Capture the cell that displays the provided text and extract its [x, y] central coordinate. 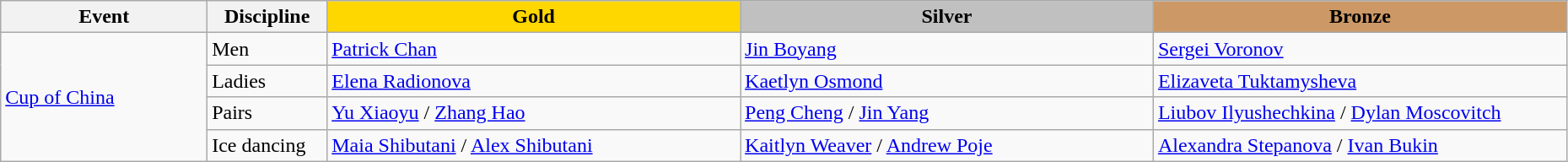
Men [267, 49]
Yu Xiaoyu / Zhang Hao [534, 113]
Gold [534, 17]
Pairs [267, 113]
Ice dancing [267, 145]
Maia Shibutani / Alex Shibutani [534, 145]
Ladies [267, 81]
Sergei Voronov [1360, 49]
Kaitlyn Weaver / Andrew Poje [947, 145]
Patrick Chan [534, 49]
Elizaveta Tuktamysheva [1360, 81]
Liubov Ilyushechkina / Dylan Moscovitch [1360, 113]
Jin Boyang [947, 49]
Event [105, 17]
Kaetlyn Osmond [947, 81]
Peng Cheng / Jin Yang [947, 113]
Alexandra Stepanova / Ivan Bukin [1360, 145]
Discipline [267, 17]
Bronze [1360, 17]
Silver [947, 17]
Cup of China [105, 97]
Elena Radionova [534, 81]
